Scan for the cell matching the given text and deliver its [x, y] coordinate at center. 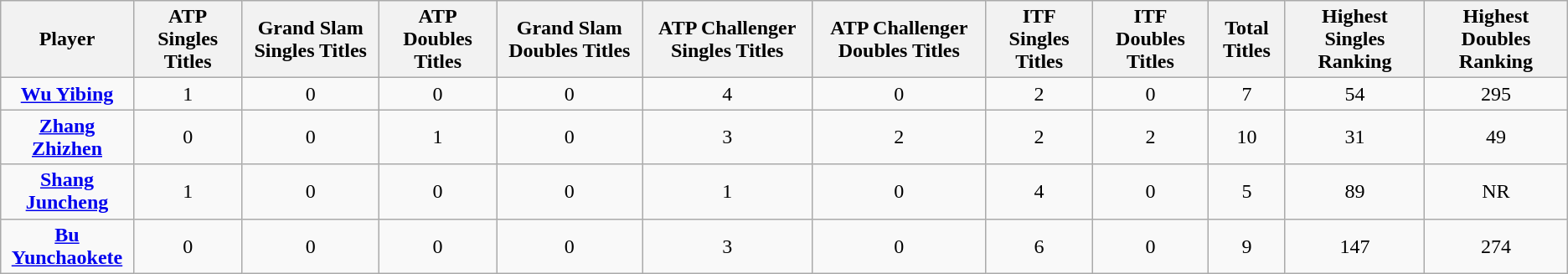
Bu Yunchaokete [67, 246]
89 [1354, 191]
274 [1496, 246]
31 [1354, 137]
Grand Slam Doubles Titles [570, 39]
ATP Challenger Singles Titles [727, 39]
54 [1354, 94]
ATP Doubles Titles [437, 39]
Highest Singles Ranking [1354, 39]
295 [1496, 94]
Zhang Zhizhen [67, 137]
ATP Challenger Doubles Titles [900, 39]
49 [1496, 137]
6 [1039, 246]
Grand Slam Singles Titles [310, 39]
9 [1246, 246]
147 [1354, 246]
10 [1246, 137]
Total Titles [1246, 39]
Player [67, 39]
ATP Singles Titles [188, 39]
7 [1246, 94]
Highest Doubles Ranking [1496, 39]
Shang Juncheng [67, 191]
Wu Yibing [67, 94]
5 [1246, 191]
NR [1496, 191]
ITF Singles Titles [1039, 39]
ITF Doubles Titles [1150, 39]
